Locate the cell with the specified text and output its [x, y] center coordinate. 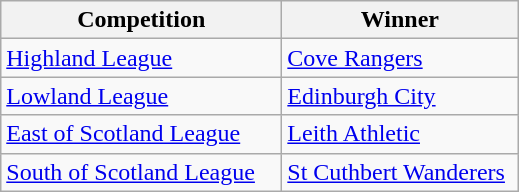
Leith Athletic [400, 134]
Winner [400, 20]
St Cuthbert Wanderers [400, 172]
East of Scotland League [142, 134]
Lowland League [142, 96]
Cove Rangers [400, 58]
South of Scotland League [142, 172]
Competition [142, 20]
Edinburgh City [400, 96]
Highland League [142, 58]
